Provide the (x, y) coordinate of the cell's center where the given text is located.  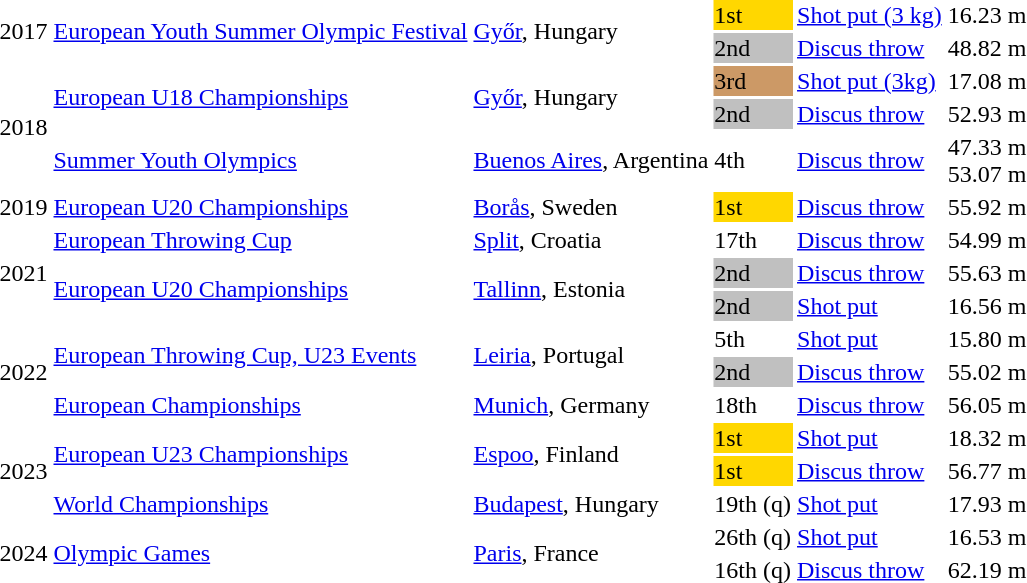
European U18 Championships (260, 98)
World Championships (260, 504)
Borås, Sweden (591, 207)
Munich, Germany (591, 405)
Tallinn, Estonia (591, 290)
5th (753, 339)
17th (753, 240)
Budapest, Hungary (591, 504)
European Youth Summer Olympic Festival (260, 32)
19th (q) (753, 504)
Leiria, Portugal (591, 356)
European Throwing Cup (260, 240)
Shot put (3 kg) (870, 15)
Split, Croatia (591, 240)
4th (753, 160)
Shot put (3kg) (870, 81)
18th (753, 405)
Summer Youth Olympics (260, 160)
Espoo, Finland (591, 454)
European Championships (260, 405)
European U23 Championships (260, 454)
European Throwing Cup, U23 Events (260, 356)
26th (q) (753, 537)
3rd (753, 81)
Buenos Aires, Argentina (591, 160)
